Capture the cell that displays the provided text and extract its [x, y] central coordinate. 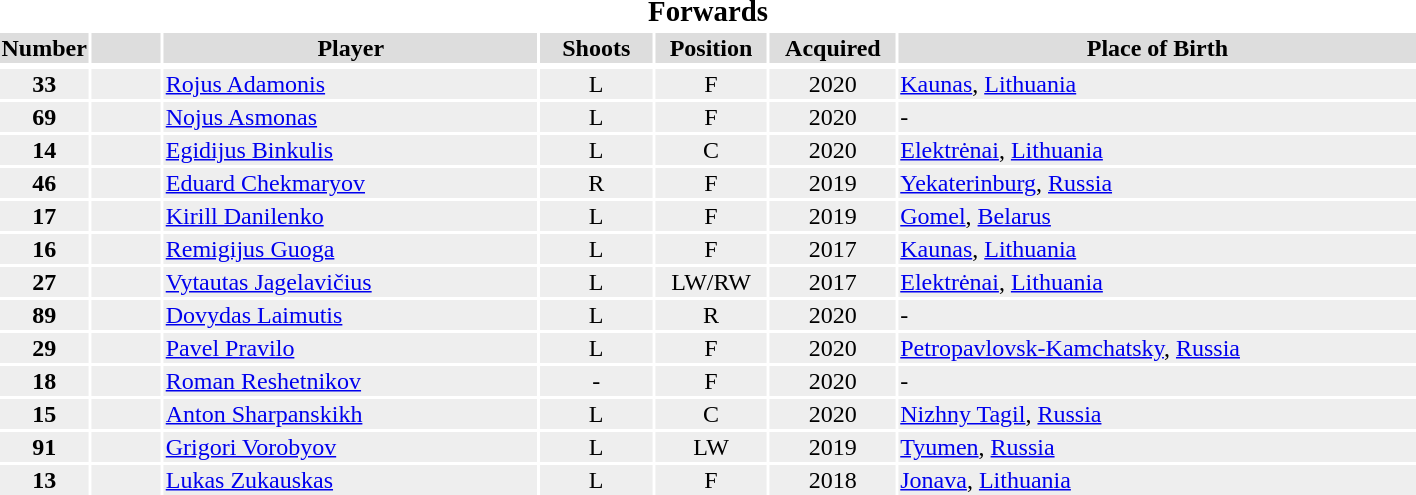
Acquired [833, 48]
Eduard Chekmaryov [350, 183]
Petropavlovsk-Kamchatsky, Russia [1158, 348]
91 [44, 447]
Egidijus Binkulis [350, 150]
Player [350, 48]
Kirill Danilenko [350, 216]
Yekaterinburg, Russia [1158, 183]
18 [44, 381]
Position [711, 48]
Jonava, Lithuania [1158, 480]
29 [44, 348]
Grigori Vorobyov [350, 447]
Place of Birth [1158, 48]
Tyumen, Russia [1158, 447]
Anton Sharpanskikh [350, 414]
89 [44, 315]
Remigijus Guoga [350, 249]
Vytautas Jagelavičius [350, 282]
Roman Reshetnikov [350, 381]
14 [44, 150]
Dovydas Laimutis [350, 315]
69 [44, 117]
LW [711, 447]
16 [44, 249]
LW/RW [711, 282]
Pavel Pravilo [350, 348]
Lukas Zukauskas [350, 480]
46 [44, 183]
13 [44, 480]
Rojus Adamonis [350, 84]
17 [44, 216]
2018 [833, 480]
15 [44, 414]
Number [44, 48]
Nizhny Tagil, Russia [1158, 414]
33 [44, 84]
27 [44, 282]
Gomel, Belarus [1158, 216]
Nojus Asmonas [350, 117]
Shoots [596, 48]
